Search for the cell housing the specified text and yield its [x, y] center coordinate. 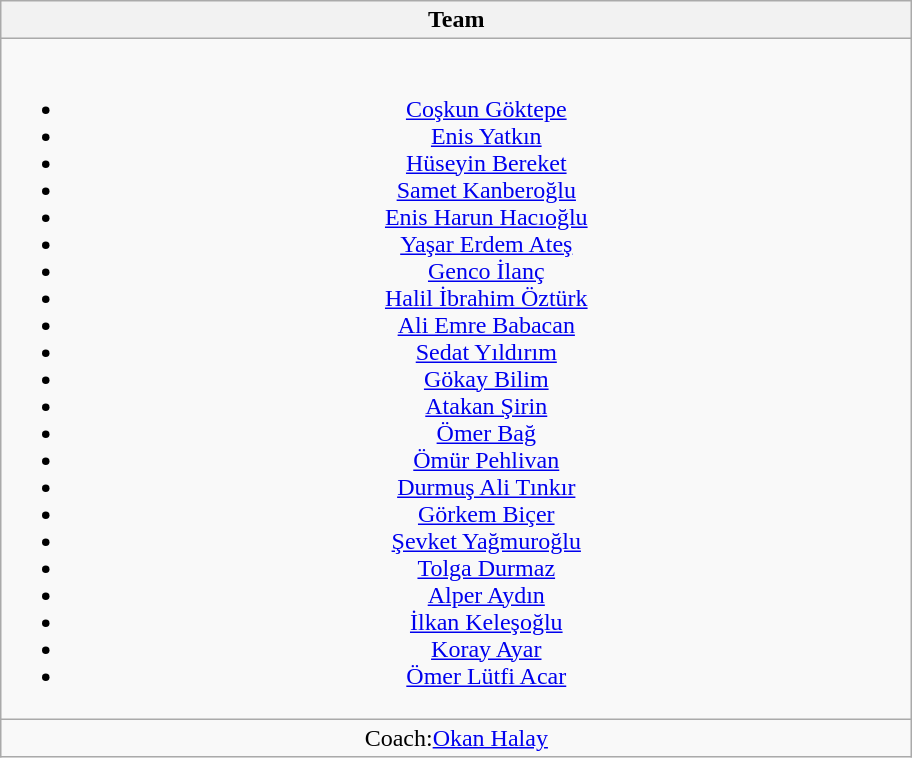
Team [456, 20]
Coach:Okan Halay [456, 738]
